For the text-containing cell, return its midpoint in [X, Y] coordinate format. 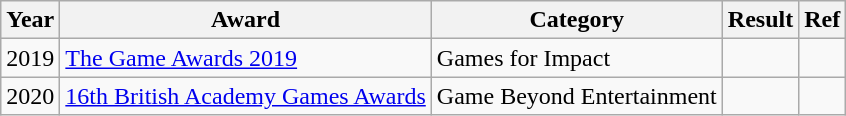
16th British Academy Games Awards [246, 96]
Games for Impact [576, 58]
Award [246, 20]
2019 [30, 58]
2020 [30, 96]
Year [30, 20]
Category [576, 20]
Ref [822, 20]
Game Beyond Entertainment [576, 96]
The Game Awards 2019 [246, 58]
Result [760, 20]
